Extract the (x, y) coordinate from the center of the cell holding the provided text.  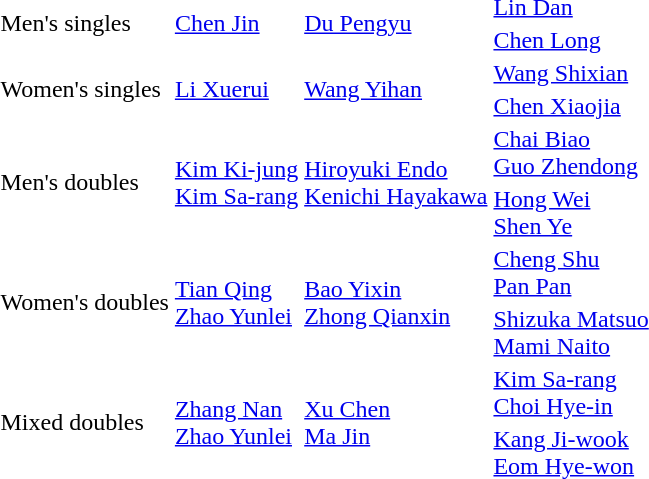
Li Xuerui (236, 90)
Hiroyuki Endo Kenichi Hayakawa (396, 182)
Wang Yihan (396, 90)
Kim Ki-jung Kim Sa-rang (236, 182)
Tian Qing Zhao Yunlei (236, 302)
Bao Yixin Zhong Qianxin (396, 302)
